For the text-containing cell, return its midpoint in [X, Y] coordinate format. 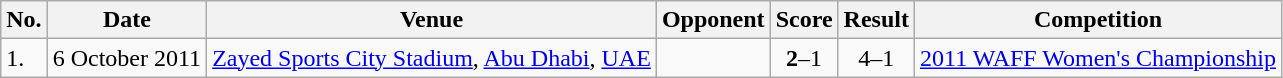
Zayed Sports City Stadium, Abu Dhabi, UAE [432, 58]
6 October 2011 [126, 58]
Opponent [713, 20]
4–1 [876, 58]
Date [126, 20]
Score [804, 20]
Result [876, 20]
Competition [1098, 20]
2011 WAFF Women's Championship [1098, 58]
Venue [432, 20]
1. [24, 58]
No. [24, 20]
2–1 [804, 58]
